Search for the cell housing the specified text and yield its (X, Y) center coordinate. 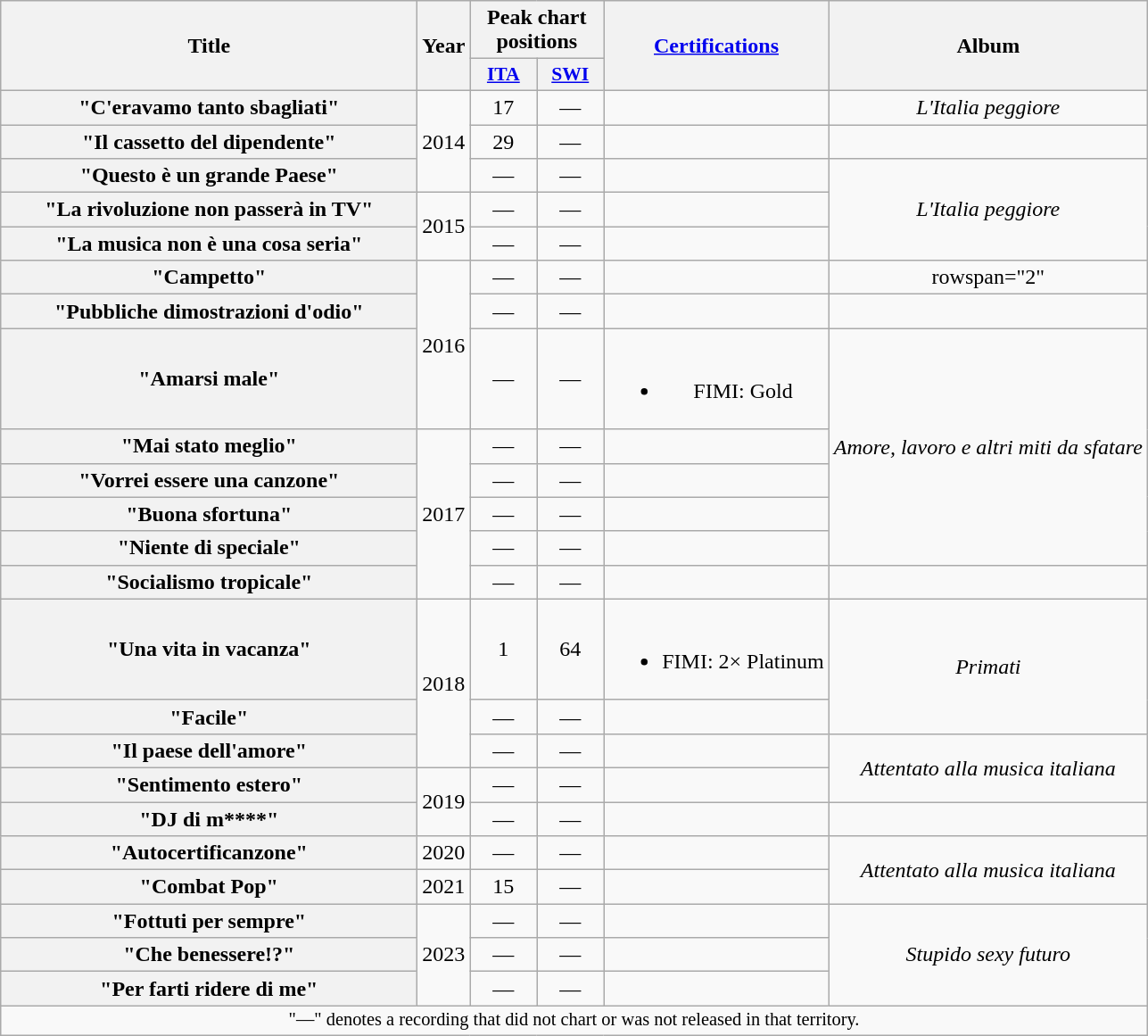
"La rivoluzione non passerà in TV" (209, 210)
"Vorrei essere una canzone" (209, 480)
Peak chart positions (537, 30)
"Per farti ridere di me" (209, 989)
Title (209, 46)
1 (503, 650)
"—" denotes a recording that did not chart or was not released in that territory. (574, 1021)
"Pubbliche dimostrazioni d'odio" (209, 311)
2014 (444, 141)
17 (503, 107)
"Questo è un grande Paese" (209, 176)
"Socialismo tropicale" (209, 582)
2023 (444, 955)
FIMI: 2× Platinum (717, 650)
2018 (444, 684)
Primati (988, 666)
FIMI: Gold (717, 378)
Year (444, 46)
"Una vita in vacanza" (209, 650)
Stupido sexy futuro (988, 955)
SWI (571, 75)
2016 (444, 344)
2015 (444, 227)
29 (503, 142)
ITA (503, 75)
"Campetto" (209, 278)
rowspan="2" (988, 278)
"Che benessere!?" (209, 955)
2019 (444, 801)
"Sentimento estero" (209, 784)
"Facile" (209, 717)
"Buona sfortuna" (209, 514)
2021 (444, 887)
"C'eravamo tanto sbagliati" (209, 107)
"Mai stato meglio" (209, 446)
"Autocertificanzone" (209, 853)
"Amarsi male" (209, 378)
2017 (444, 514)
15 (503, 887)
Certifications (717, 46)
"La musica non è una cosa seria" (209, 244)
"Il cassetto del dipendente" (209, 142)
"Fottuti per sempre" (209, 921)
Amore, lavoro e altri miti da sfatare (988, 446)
64 (571, 650)
2020 (444, 853)
Album (988, 46)
"Combat Pop" (209, 887)
"Il paese dell'amore" (209, 750)
"Niente di speciale" (209, 548)
"DJ di m****" (209, 818)
